Output the (x, y) coordinate of the center of the cell containing the given text.  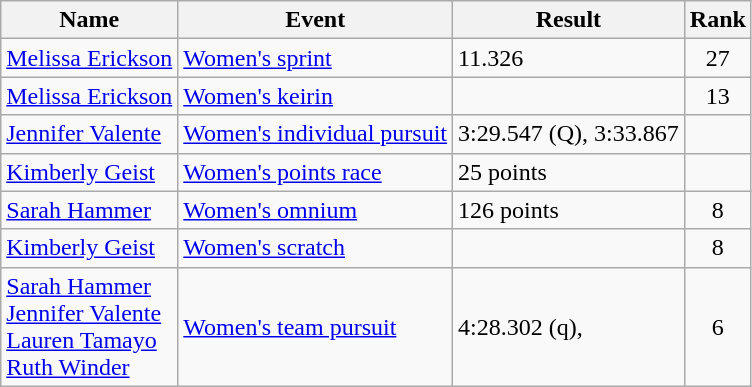
126 points (569, 210)
25 points (569, 172)
Women's scratch (316, 248)
Result (569, 20)
Name (90, 20)
Rank (718, 20)
Women's individual pursuit (316, 134)
3:29.547 (Q), 3:33.867 (569, 134)
Women's points race (316, 172)
Women's sprint (316, 58)
27 (718, 58)
4:28.302 (q), (569, 326)
Sarah Hammer (90, 210)
13 (718, 96)
Women's omnium (316, 210)
Event (316, 20)
Women's keirin (316, 96)
Jennifer Valente (90, 134)
11.326 (569, 58)
Sarah HammerJennifer ValenteLauren TamayoRuth Winder (90, 326)
Women's team pursuit (316, 326)
6 (718, 326)
